Capture the cell that displays the provided text and extract its [x, y] central coordinate. 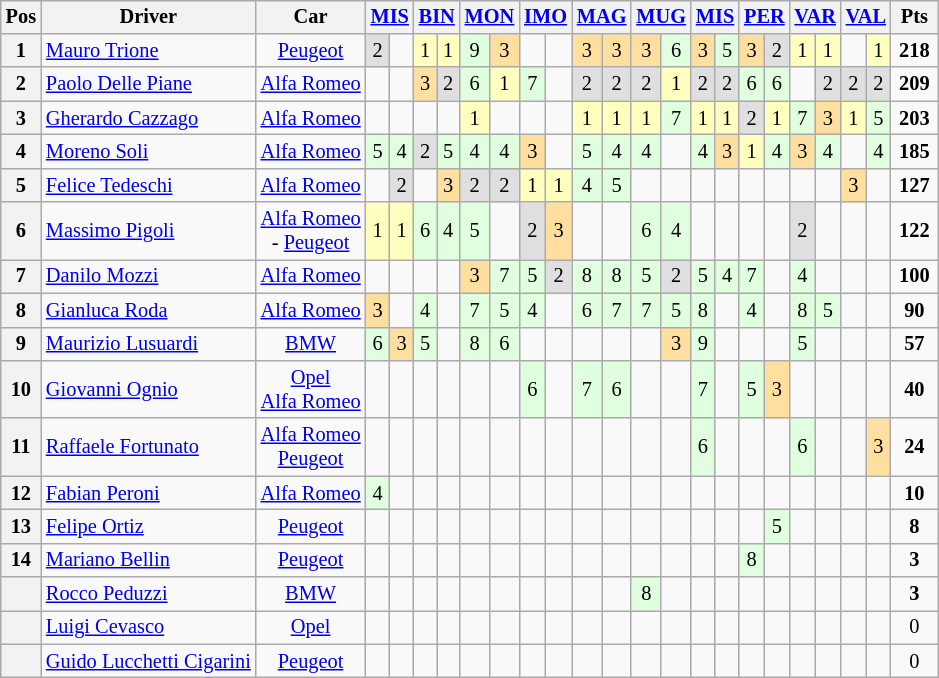
BIN [437, 17]
Mauro Trione [148, 51]
57 [914, 344]
203 [914, 118]
Paolo Delle Piane [148, 84]
11 [21, 447]
Pts [914, 17]
Driver [148, 17]
218 [914, 51]
Raffaele Fortunato [148, 447]
MAG [602, 17]
OpelAlfa Romeo [311, 390]
Maurizio Lusuardi [148, 344]
Rocco Peduzzi [148, 594]
122 [914, 231]
Gianluca Roda [148, 310]
90 [914, 310]
Car [311, 17]
Guido Lucchetti Cigarini [148, 661]
VAL [866, 17]
Luigi Cevasco [148, 628]
Opel [311, 628]
Felice Tedeschi [148, 185]
12 [21, 493]
Giovanni Ognio [148, 390]
MUG [661, 17]
IMO [546, 17]
Mariano Bellin [148, 560]
Alfa Romeo - Peugeot [311, 231]
Pos [21, 17]
Alfa RomeoPeugeot [311, 447]
Gherardo Cazzago [148, 118]
14 [21, 560]
Danilo Mozzi [148, 277]
185 [914, 152]
MON [490, 17]
Fabian Peroni [148, 493]
Massimo Pigoli [148, 231]
24 [914, 447]
127 [914, 185]
100 [914, 277]
13 [21, 527]
Moreno Soli [148, 152]
VAR [816, 17]
209 [914, 84]
40 [914, 390]
PER [764, 17]
Felipe Ortiz [148, 527]
